Scan for the cell matching the given text and deliver its [x, y] coordinate at center. 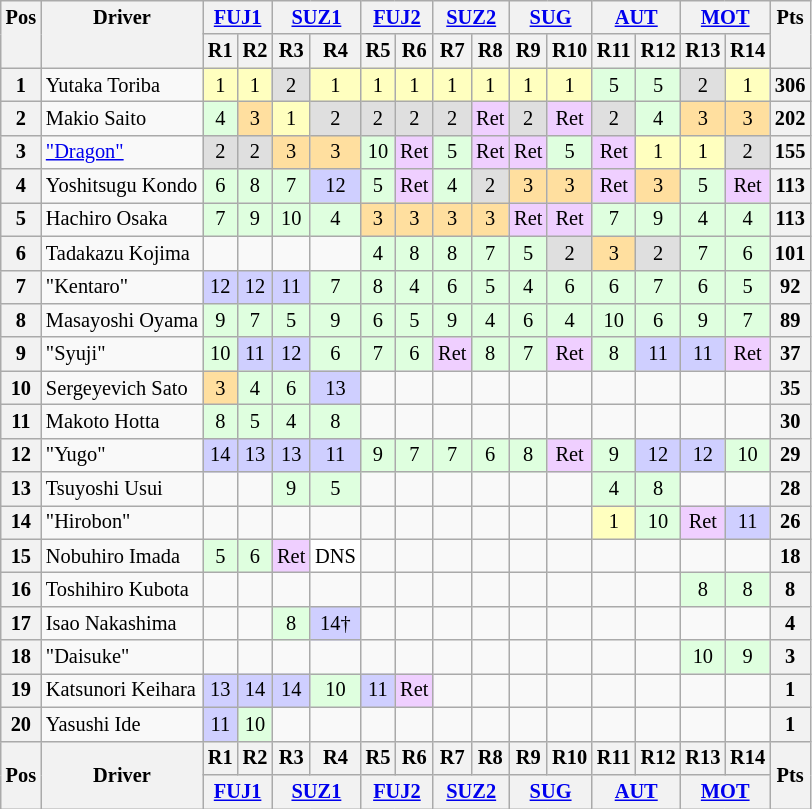
35 [790, 388]
26 [790, 522]
Yutaka Toriba [122, 85]
19 [21, 690]
DNS [335, 556]
29 [790, 455]
202 [790, 118]
30 [790, 421]
Masayoshi Oyama [122, 320]
Tadakazu Kojima [122, 253]
14† [335, 623]
Makio Saito [122, 118]
Nobuhiro Imada [122, 556]
Toshihiro Kubota [122, 589]
17 [21, 623]
155 [790, 152]
20 [21, 724]
"Kentaro" [122, 287]
89 [790, 320]
101 [790, 253]
Isao Nakashima [122, 623]
28 [790, 489]
92 [790, 287]
Tsuyoshi Usui [122, 489]
Yoshitsugu Kondo [122, 186]
"Hirobon" [122, 522]
Yasushi Ide [122, 724]
Sergeyevich Sato [122, 388]
"Dragon" [122, 152]
"Syuji" [122, 354]
306 [790, 85]
37 [790, 354]
"Yugo" [122, 455]
"Daisuke" [122, 657]
Katsunori Keihara [122, 690]
16 [21, 589]
15 [21, 556]
Makoto Hotta [122, 421]
Hachiro Osaka [122, 219]
